Output the (x, y) coordinate of the center of the cell containing the given text.  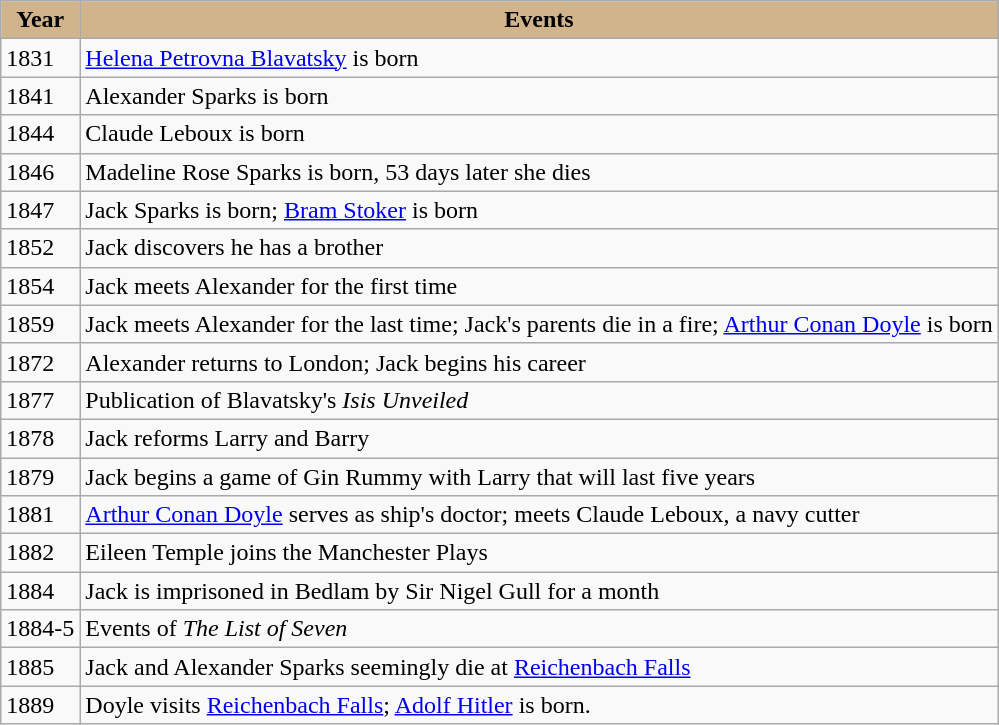
Alexander Sparks is born (539, 96)
1877 (40, 400)
1889 (40, 705)
1879 (40, 477)
Madeline Rose Sparks is born, 53 days later she dies (539, 172)
Events (539, 20)
Alexander returns to London; Jack begins his career (539, 362)
Jack discovers he has a brother (539, 248)
1831 (40, 58)
1881 (40, 515)
Jack begins a game of Gin Rummy with Larry that will last five years (539, 477)
1884 (40, 591)
Jack Sparks is born; Bram Stoker is born (539, 210)
Publication of Blavatsky's Isis Unveiled (539, 400)
Jack meets Alexander for the first time (539, 286)
1872 (40, 362)
1852 (40, 248)
1884-5 (40, 629)
Events of The List of Seven (539, 629)
1846 (40, 172)
Eileen Temple joins the Manchester Plays (539, 553)
Jack meets Alexander for the last time; Jack's parents die in a fire; Arthur Conan Doyle is born (539, 324)
1844 (40, 134)
Helena Petrovna Blavatsky is born (539, 58)
Year (40, 20)
1859 (40, 324)
Jack is imprisoned in Bedlam by Sir Nigel Gull for a month (539, 591)
Doyle visits Reichenbach Falls; Adolf Hitler is born. (539, 705)
Jack and Alexander Sparks seemingly die at Reichenbach Falls (539, 667)
1878 (40, 438)
1882 (40, 553)
Jack reforms Larry and Barry (539, 438)
Claude Leboux is born (539, 134)
1885 (40, 667)
1854 (40, 286)
1841 (40, 96)
Arthur Conan Doyle serves as ship's doctor; meets Claude Leboux, a navy cutter (539, 515)
1847 (40, 210)
